Output the [x, y] coordinate of the center of the cell containing the given text.  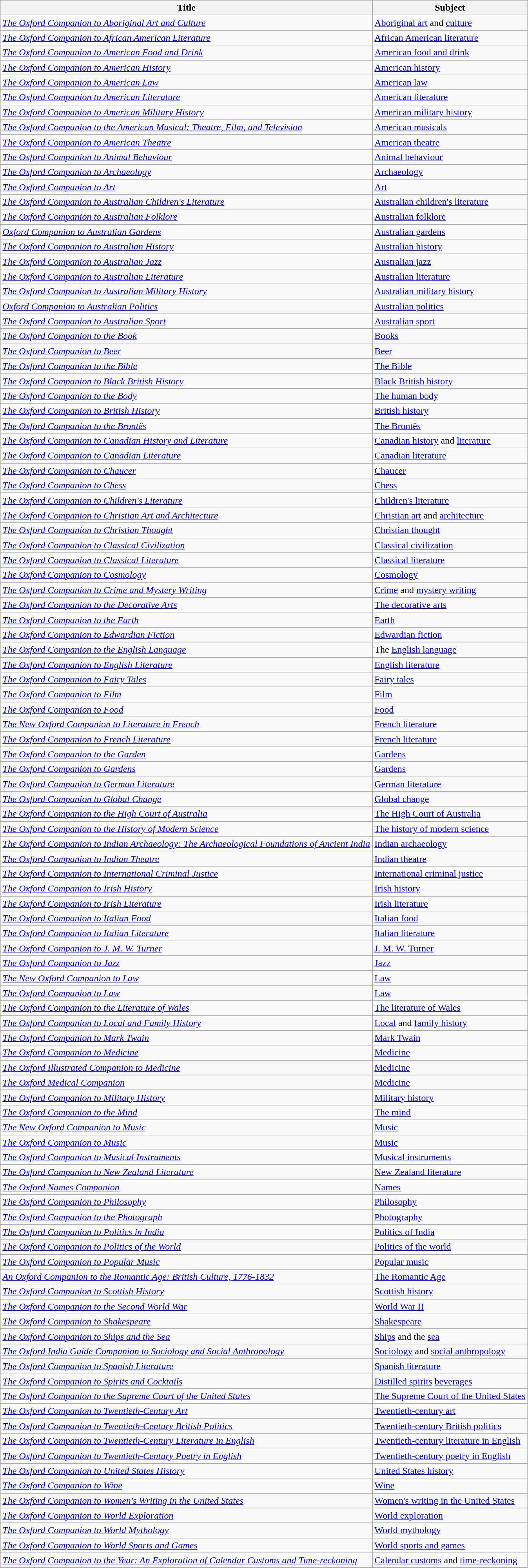
The Oxford Companion to Philosophy [187, 1202]
The Oxford Companion to Aboriginal Art and Culture [187, 23]
Canadian literature [450, 456]
The Oxford Companion to the Decorative Arts [187, 605]
The Oxford Companion to Art [187, 187]
The Oxford Companion to the Supreme Court of the United States [187, 1396]
Oxford Companion to Australian Gardens [187, 232]
The human body [450, 396]
Philosophy [450, 1202]
Indian theatre [450, 859]
The Oxford Companion to Indian Theatre [187, 859]
The Oxford Companion to Global Change [187, 799]
Earth [450, 620]
Christian art and architecture [450, 515]
The Oxford Companion to English Literature [187, 665]
The Oxford Companion to the English Language [187, 649]
Italian literature [450, 933]
The Oxford Companion to World Mythology [187, 1530]
The Oxford Companion to Politics in India [187, 1232]
The Oxford Companion to the Photograph [187, 1217]
The Oxford Companion to Edwardian Fiction [187, 635]
The Oxford Companion to the History of Modern Science [187, 829]
Archaeology [450, 172]
The Oxford Companion to World Exploration [187, 1515]
American musicals [450, 127]
German literature [450, 784]
The Oxford Companion to Black British History [187, 381]
New Zealand literature [450, 1172]
Spanish literature [450, 1366]
The Oxford Companion to the Bible [187, 366]
The Oxford Companion to Popular Music [187, 1262]
The Oxford Companion to Australian Folklore [187, 217]
American food and drink [450, 53]
Beer [450, 351]
Australian sport [450, 321]
Animal behaviour [450, 157]
Title [187, 8]
American theatre [450, 142]
The New Oxford Companion to Music [187, 1127]
The Oxford Companion to the Mind [187, 1112]
The Oxford Companion to New Zealand Literature [187, 1172]
Military history [450, 1097]
The Oxford Companion to J. M. W. Turner [187, 948]
Scottish history [450, 1292]
The Brontës [450, 426]
Film [450, 695]
Politics of the world [450, 1247]
World War II [450, 1306]
The decorative arts [450, 605]
The Oxford Companion to Cosmology [187, 575]
Shakespeare [450, 1321]
The Supreme Court of the United States [450, 1396]
Australian literature [450, 276]
The Oxford Companion to Chaucer [187, 471]
The Oxford Companion to Ships and the Sea [187, 1336]
The New Oxford Companion to Law [187, 978]
Crime and mystery writing [450, 590]
The literature of Wales [450, 1008]
The Oxford Companion to the Second World War [187, 1306]
Australian folklore [450, 217]
Black British history [450, 381]
The Oxford Companion to French Literature [187, 739]
Fairy tales [450, 680]
World sports and games [450, 1545]
Food [450, 709]
The Oxford Companion to Twentieth-Century British Politics [187, 1426]
The Oxford Companion to the Garden [187, 754]
Subject [450, 8]
The Oxford Companion to American Food and Drink [187, 53]
The Oxford Companion to American History [187, 67]
Chess [450, 486]
The Oxford Companion to the Earth [187, 620]
The Oxford Companion to Classical Literature [187, 560]
The Oxford Companion to Law [187, 993]
Mark Twain [450, 1038]
The Oxford Companion to World Sports and Games [187, 1545]
Ships and the sea [450, 1336]
Australian history [450, 247]
The Oxford Companion to the American Musical: Theatre, Film, and Television [187, 127]
Local and family history [450, 1023]
The Oxford Illustrated Companion to Medicine [187, 1068]
Art [450, 187]
The mind [450, 1112]
The Oxford Companion to Animal Behaviour [187, 157]
J. M. W. Turner [450, 948]
The New Oxford Companion to Literature in French [187, 724]
The Oxford Companion to Archaeology [187, 172]
The Oxford Companion to Italian Literature [187, 933]
Australian military history [450, 291]
The Oxford Companion to American Law [187, 82]
Twentieth-century British politics [450, 1426]
The Oxford Companion to African American Literature [187, 38]
Calendar customs and time-reckoning [450, 1560]
The Oxford Medical Companion [187, 1082]
The Oxford Companion to United States History [187, 1471]
British history [450, 411]
Sociology and social anthropology [450, 1351]
The Bible [450, 366]
The Oxford Companion to American Military History [187, 112]
African American literature [450, 38]
The Oxford Companion to Chess [187, 486]
The Oxford Companion to Music [187, 1142]
The Oxford Companion to Local and Family History [187, 1023]
The Oxford Companion to Beer [187, 351]
The Oxford Companion to Australian Children's Literature [187, 202]
The High Court of Australia [450, 814]
The Oxford Companion to Indian Archaeology: The Archaeological Foundations of Ancient India [187, 844]
American history [450, 67]
The Oxford Companion to Australian Jazz [187, 262]
Cosmology [450, 575]
The Oxford Companion to International Criminal Justice [187, 873]
The Oxford Companion to Crime and Mystery Writing [187, 590]
World exploration [450, 1515]
The Oxford Companion to Australian Military History [187, 291]
United States history [450, 1471]
The Oxford Companion to Jazz [187, 963]
Photography [450, 1217]
Global change [450, 799]
Classical literature [450, 560]
The Oxford Companion to Twentieth-Century Art [187, 1411]
Politics of India [450, 1232]
English literature [450, 665]
The Oxford Companion to Politics of the World [187, 1247]
Oxford Companion to Australian Politics [187, 306]
Names [450, 1187]
The Oxford Companion to American Theatre [187, 142]
The Oxford Names Companion [187, 1187]
Edwardian fiction [450, 635]
Twentieth-century art [450, 1411]
The Oxford Companion to Australian Literature [187, 276]
The Oxford Companion to Military History [187, 1097]
The Oxford Companion to British History [187, 411]
Popular music [450, 1262]
The Oxford Companion to Film [187, 695]
The Oxford Companion to Gardens [187, 769]
American literature [450, 97]
The Oxford Companion to Italian Food [187, 919]
The Oxford Companion to Christian Thought [187, 530]
The Oxford Companion to Food [187, 709]
Irish history [450, 888]
Twentieth-century poetry in English [450, 1456]
Australian gardens [450, 232]
Books [450, 336]
The Oxford Companion to the Literature of Wales [187, 1008]
Canadian history and literature [450, 441]
Christian thought [450, 530]
The Oxford Companion to Women's Writing in the United States [187, 1501]
World mythology [450, 1530]
The Oxford India Guide Companion to Sociology and Social Anthropology [187, 1351]
An Oxford Companion to the Romantic Age: British Culture, 1776-1832 [187, 1277]
American law [450, 82]
The Oxford Companion to American Literature [187, 97]
International criminal justice [450, 873]
Australian children's literature [450, 202]
The Oxford Companion to German Literature [187, 784]
Indian archaeology [450, 844]
Classical civilization [450, 545]
The Oxford Companion to Australian History [187, 247]
The Oxford Companion to Spanish Literature [187, 1366]
Children's literature [450, 500]
The Oxford Companion to Medicine [187, 1053]
The Oxford Companion to Spirits and Cocktails [187, 1381]
The Oxford Companion to Twentieth-Century Literature in English [187, 1441]
The Oxford Companion to Irish History [187, 888]
The Oxford Companion to the Brontës [187, 426]
Wine [450, 1486]
The Oxford Companion to Children's Literature [187, 500]
The Oxford Companion to Fairy Tales [187, 680]
The English language [450, 649]
The Oxford Companion to Australian Sport [187, 321]
The Oxford Companion to Shakespeare [187, 1321]
The Oxford Companion to Classical Civilization [187, 545]
Jazz [450, 963]
Italian food [450, 919]
The Oxford Companion to Canadian History and Literature [187, 441]
The Oxford Companion to Christian Art and Architecture [187, 515]
Twentieth-century literature in English [450, 1441]
The Oxford Companion to Twentieth-Century Poetry in English [187, 1456]
The Oxford Companion to Wine [187, 1486]
The history of modern science [450, 829]
Irish literature [450, 903]
The Oxford Companion to Scottish History [187, 1292]
The Oxford Companion to the Body [187, 396]
Australian politics [450, 306]
The Oxford Companion to Irish Literature [187, 903]
Chaucer [450, 471]
The Romantic Age [450, 1277]
The Oxford Companion to Musical Instruments [187, 1157]
Women's writing in the United States [450, 1501]
Musical instruments [450, 1157]
The Oxford Companion to the High Court of Australia [187, 814]
Australian jazz [450, 262]
Aboriginal art and culture [450, 23]
The Oxford Companion to the Year: An Exploration of Calendar Customs and Time-reckoning [187, 1560]
The Oxford Companion to Mark Twain [187, 1038]
American military history [450, 112]
Distilled spirits beverages [450, 1381]
The Oxford Companion to the Book [187, 336]
The Oxford Companion to Canadian Literature [187, 456]
